Search for the cell housing the specified text and yield its (X, Y) center coordinate. 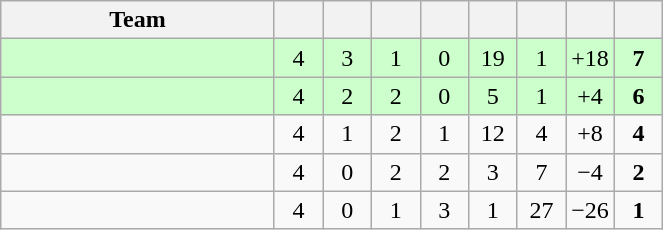
19 (494, 58)
−26 (590, 210)
6 (638, 96)
+4 (590, 96)
27 (542, 210)
5 (494, 96)
−4 (590, 172)
+8 (590, 134)
+18 (590, 58)
12 (494, 134)
Team (138, 20)
